For the text-containing cell, return its midpoint in [x, y] coordinate format. 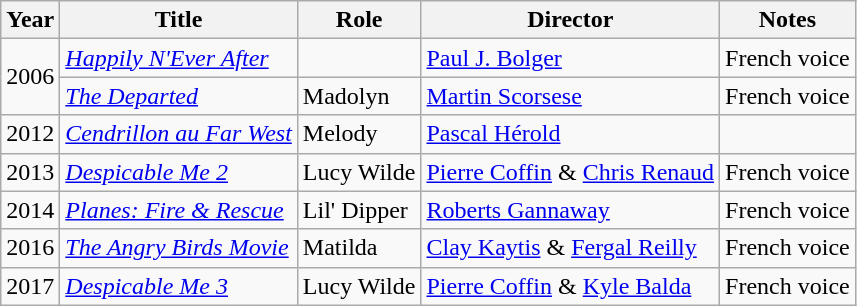
2013 [30, 172]
Pierre Coffin & Kyle Balda [570, 286]
Planes: Fire & Rescue [179, 210]
Happily N'Ever After [179, 58]
Lil' Dipper [359, 210]
Director [570, 20]
Madolyn [359, 96]
2014 [30, 210]
2016 [30, 248]
Pascal Hérold [570, 134]
Clay Kaytis & Fergal Reilly [570, 248]
Paul J. Bolger [570, 58]
Despicable Me 2 [179, 172]
Notes [788, 20]
Pierre Coffin & Chris Renaud [570, 172]
Matilda [359, 248]
Role [359, 20]
Roberts Gannaway [570, 210]
2006 [30, 77]
The Departed [179, 96]
Martin Scorsese [570, 96]
The Angry Birds Movie [179, 248]
Year [30, 20]
Melody [359, 134]
2017 [30, 286]
2012 [30, 134]
Despicable Me 3 [179, 286]
Cendrillon au Far West [179, 134]
Title [179, 20]
